For the text-containing cell, return its midpoint in (X, Y) coordinate format. 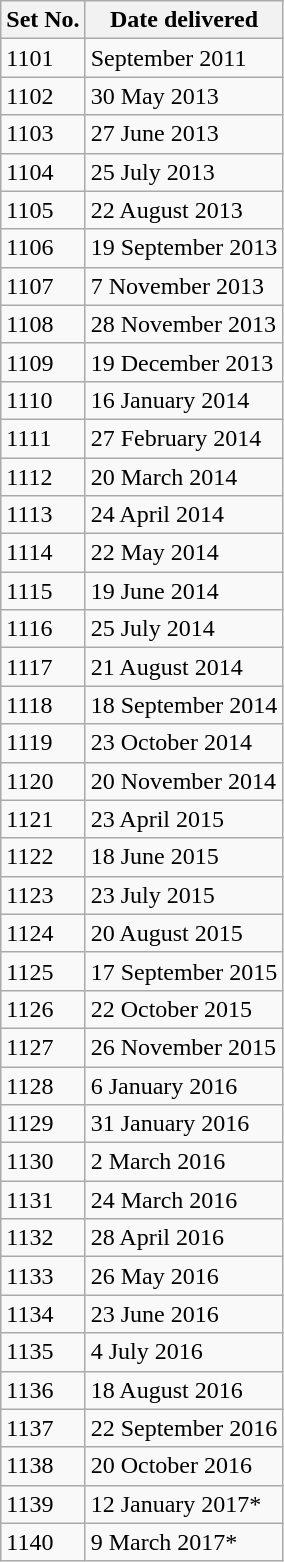
1130 (43, 1162)
23 June 2016 (184, 1314)
1117 (43, 667)
1114 (43, 553)
1116 (43, 629)
1138 (43, 1466)
27 February 2014 (184, 438)
24 April 2014 (184, 515)
1140 (43, 1542)
1102 (43, 96)
7 November 2013 (184, 286)
1109 (43, 362)
22 May 2014 (184, 553)
1124 (43, 933)
1119 (43, 743)
20 August 2015 (184, 933)
12 January 2017* (184, 1504)
1122 (43, 857)
18 June 2015 (184, 857)
23 April 2015 (184, 819)
28 April 2016 (184, 1238)
1103 (43, 134)
1118 (43, 705)
25 July 2014 (184, 629)
24 March 2016 (184, 1200)
1136 (43, 1390)
30 May 2013 (184, 96)
Set No. (43, 20)
17 September 2015 (184, 971)
25 July 2013 (184, 172)
22 August 2013 (184, 210)
1134 (43, 1314)
Date delivered (184, 20)
1115 (43, 591)
19 September 2013 (184, 248)
1113 (43, 515)
22 September 2016 (184, 1428)
28 November 2013 (184, 324)
1137 (43, 1428)
21 August 2014 (184, 667)
1111 (43, 438)
19 December 2013 (184, 362)
18 August 2016 (184, 1390)
1135 (43, 1352)
1112 (43, 477)
9 March 2017* (184, 1542)
31 January 2016 (184, 1124)
16 January 2014 (184, 400)
4 July 2016 (184, 1352)
1128 (43, 1085)
23 July 2015 (184, 895)
22 October 2015 (184, 1009)
23 October 2014 (184, 743)
20 November 2014 (184, 781)
18 September 2014 (184, 705)
1108 (43, 324)
1121 (43, 819)
1132 (43, 1238)
20 October 2016 (184, 1466)
1131 (43, 1200)
1104 (43, 172)
20 March 2014 (184, 477)
1120 (43, 781)
27 June 2013 (184, 134)
26 November 2015 (184, 1047)
1129 (43, 1124)
2 March 2016 (184, 1162)
1125 (43, 971)
1139 (43, 1504)
1105 (43, 210)
1123 (43, 895)
1107 (43, 286)
1110 (43, 400)
1126 (43, 1009)
1133 (43, 1276)
1106 (43, 248)
1127 (43, 1047)
19 June 2014 (184, 591)
1101 (43, 58)
6 January 2016 (184, 1085)
September 2011 (184, 58)
26 May 2016 (184, 1276)
